Return [x, y] of the center of cell containing provided text 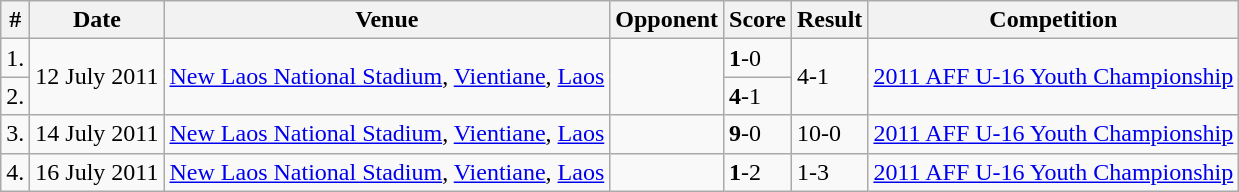
Date [97, 20]
Score [758, 20]
12 July 2011 [97, 77]
10-0 [829, 134]
16 July 2011 [97, 172]
9-0 [758, 134]
Competition [1054, 20]
Venue [387, 20]
Result [829, 20]
14 July 2011 [97, 134]
1-3 [829, 172]
4. [16, 172]
3. [16, 134]
# [16, 20]
1. [16, 58]
1-2 [758, 172]
1-0 [758, 58]
Opponent [667, 20]
2. [16, 96]
